Find where the given text appears and provide that cell's center as (x, y) coordinate. 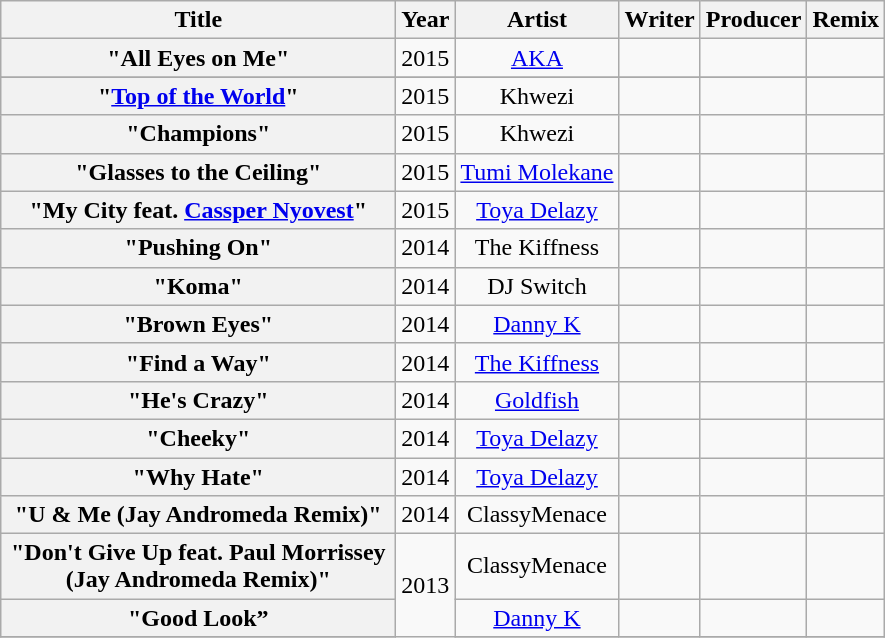
"U & Me (Jay Andromeda Remix)" (198, 515)
"Koma" (198, 286)
"My City feat. Cassper Nyovest" (198, 210)
"Champions" (198, 134)
"Find a Way" (198, 362)
"Top of the World" (198, 96)
Writer (660, 20)
"All Eyes on Me" (198, 58)
Year (426, 20)
Title (198, 20)
Goldfish (537, 400)
"Glasses to the Ceiling" (198, 172)
AKA (537, 58)
"Don't Give Up feat. Paul Morrissey (Jay Andromeda Remix)" (198, 566)
"Good Look” (198, 618)
Tumi Molekane (537, 172)
"Cheeky" (198, 438)
"Pushing On" (198, 248)
"Brown Eyes" (198, 324)
Producer (754, 20)
2013 (426, 586)
Remix (846, 20)
"Why Hate" (198, 477)
DJ Switch (537, 286)
Artist (537, 20)
"He's Crazy" (198, 400)
